Pinpoint the cell where the given text exists, returning its [x, y] midpoint coordinate. 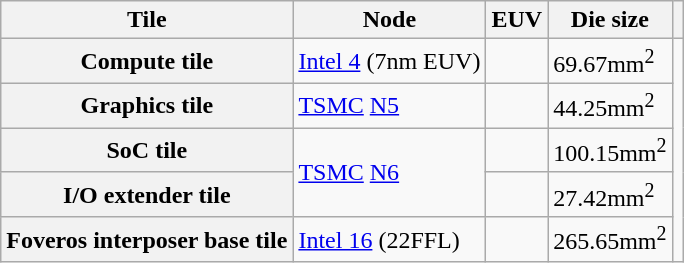
I/O extender tile [147, 194]
Intel 16 (22FFL) [390, 240]
TSMC N5 [390, 106]
Compute tile [147, 62]
EUV [517, 20]
Intel 4 (7nm EUV) [390, 62]
TSMC N6 [390, 172]
44.25mm2 [610, 106]
Graphics tile [147, 106]
Node [390, 20]
27.42mm2 [610, 194]
100.15mm2 [610, 150]
SoC tile [147, 150]
265.65mm2 [610, 240]
Die size [610, 20]
69.67mm2 [610, 62]
Foveros interposer base tile [147, 240]
Tile [147, 20]
